Output the (X, Y) coordinate of the center of the cell containing the given text.  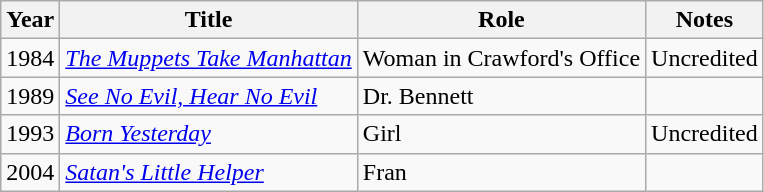
Woman in Crawford's Office (501, 58)
The Muppets Take Manhattan (208, 58)
Role (501, 20)
Year (30, 20)
1993 (30, 134)
Born Yesterday (208, 134)
2004 (30, 172)
1989 (30, 96)
Title (208, 20)
Girl (501, 134)
See No Evil, Hear No Evil (208, 96)
Fran (501, 172)
Satan's Little Helper (208, 172)
Notes (705, 20)
Dr. Bennett (501, 96)
1984 (30, 58)
